Search for the cell housing the specified text and yield its [x, y] center coordinate. 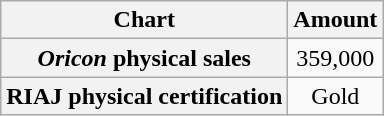
Amount [336, 20]
Oricon physical sales [144, 58]
Chart [144, 20]
RIAJ physical certification [144, 96]
Gold [336, 96]
359,000 [336, 58]
